From the cell containing the given text, extract its center point as (x, y) coordinate. 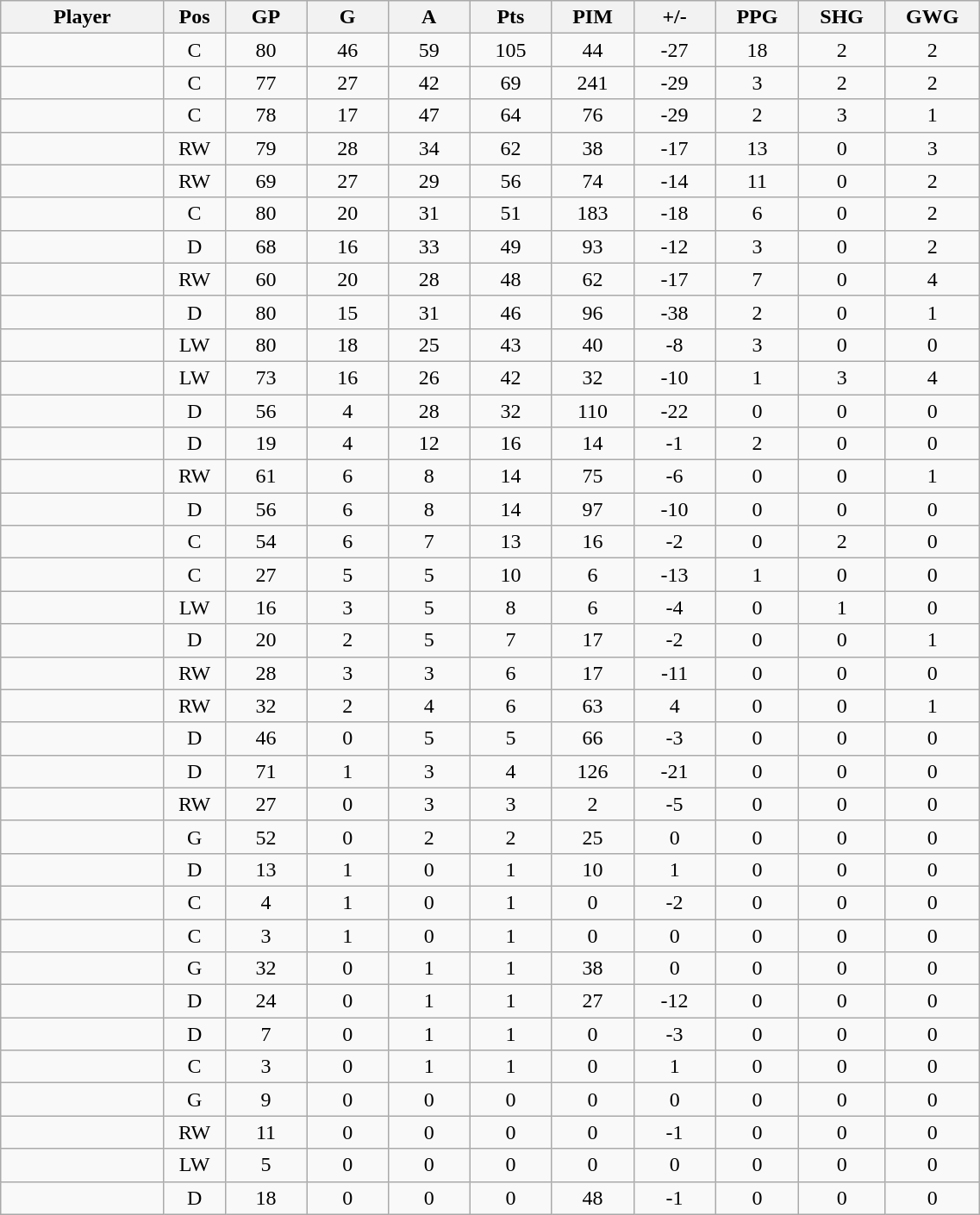
78 (265, 115)
GWG (932, 17)
64 (510, 115)
79 (265, 148)
61 (265, 477)
9 (265, 1100)
76 (593, 115)
49 (510, 246)
29 (429, 181)
43 (510, 345)
47 (429, 115)
54 (265, 542)
15 (348, 312)
97 (593, 509)
73 (265, 377)
33 (429, 246)
SHG (842, 17)
24 (265, 1001)
52 (265, 837)
75 (593, 477)
PPG (757, 17)
60 (265, 279)
66 (593, 738)
126 (593, 771)
40 (593, 345)
-38 (674, 312)
71 (265, 771)
74 (593, 181)
-8 (674, 345)
44 (593, 50)
GP (265, 17)
-6 (674, 477)
63 (593, 706)
-22 (674, 411)
Pts (510, 17)
110 (593, 411)
96 (593, 312)
-18 (674, 214)
-13 (674, 575)
51 (510, 214)
59 (429, 50)
-21 (674, 771)
26 (429, 377)
-5 (674, 804)
19 (265, 444)
34 (429, 148)
-4 (674, 607)
PIM (593, 17)
-11 (674, 673)
77 (265, 83)
+/- (674, 17)
183 (593, 214)
-14 (674, 181)
105 (510, 50)
-27 (674, 50)
Pos (195, 17)
Player (83, 17)
93 (593, 246)
241 (593, 83)
68 (265, 246)
12 (429, 444)
A (429, 17)
